Capture the cell that displays the provided text and extract its (x, y) central coordinate. 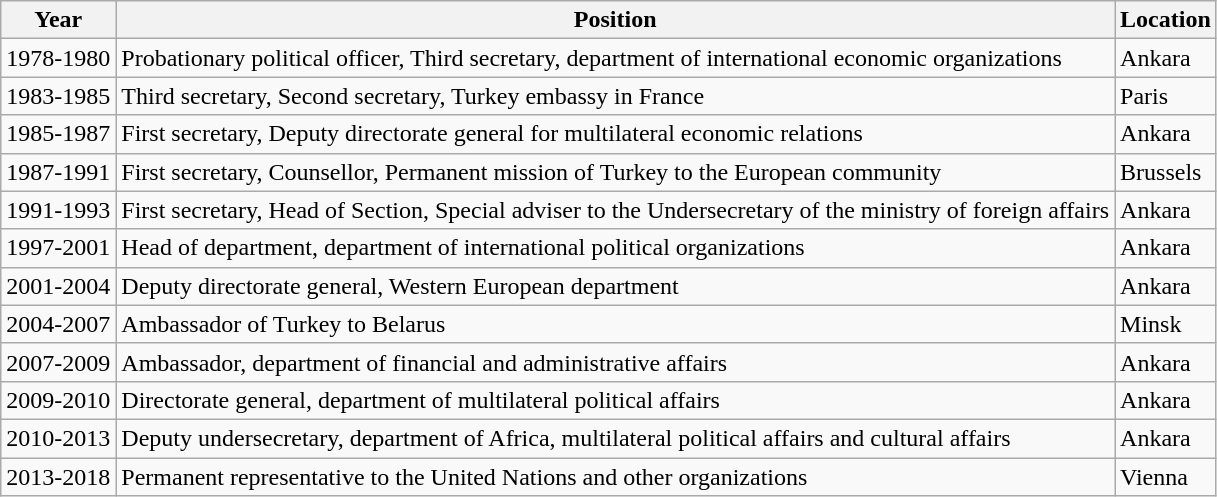
1985-1987 (58, 134)
Ambassador of Turkey to Belarus (616, 324)
Probationary political officer, Third secretary, department of international economic organizations (616, 58)
Deputy directorate general, Western European department (616, 286)
Ambassador, department of financial and administrative affairs (616, 362)
Vienna (1166, 477)
2009-2010 (58, 400)
Directorate general, department of multilateral political affairs (616, 400)
Third secretary, Second secretary, Turkey embassy in France (616, 96)
2001-2004 (58, 286)
Head of department, department of international political organizations (616, 248)
First secretary, Deputy directorate general for multilateral economic relations (616, 134)
1997-2001 (58, 248)
Minsk (1166, 324)
Brussels (1166, 172)
Paris (1166, 96)
2004-2007 (58, 324)
2013-2018 (58, 477)
1978-1980 (58, 58)
Deputy undersecretary, department of Africa, multilateral political affairs and cultural affairs (616, 438)
Position (616, 20)
1991-1993 (58, 210)
Year (58, 20)
2007-2009 (58, 362)
2010-2013 (58, 438)
Location (1166, 20)
1987-1991 (58, 172)
First secretary, Head of Section, Special adviser to the Undersecretary of the ministry of foreign affairs (616, 210)
Permanent representative to the United Nations and other organizations (616, 477)
First secretary, Counsellor, Permanent mission of Turkey to the European community (616, 172)
1983-1985 (58, 96)
